Pinpoint the cell where the given text exists, returning its [X, Y] midpoint coordinate. 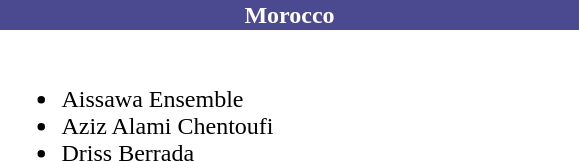
Morocco [290, 15]
